Scan for the cell matching the given text and deliver its [X, Y] coordinate at center. 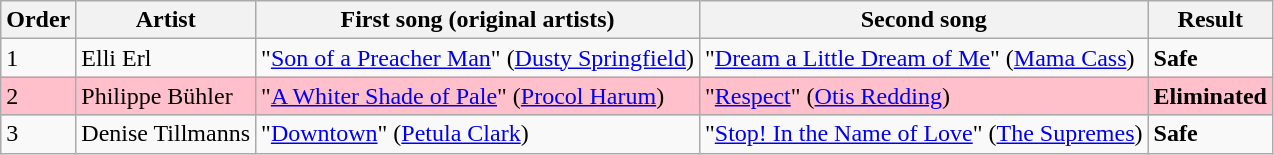
Denise Tillmanns [166, 134]
1 [38, 58]
"Respect" (Otis Redding) [924, 96]
Artist [166, 20]
"Dream a Little Dream of Me" (Mama Cass) [924, 58]
Result [1210, 20]
"A Whiter Shade of Pale" (Procol Harum) [478, 96]
"Downtown" (Petula Clark) [478, 134]
Elli Erl [166, 58]
Philippe Bühler [166, 96]
First song (original artists) [478, 20]
"Son of a Preacher Man" (Dusty Springfield) [478, 58]
2 [38, 96]
"Stop! In the Name of Love" (The Supremes) [924, 134]
3 [38, 134]
Second song [924, 20]
Eliminated [1210, 96]
Order [38, 20]
